Output the [X, Y] coordinate of the center of the cell containing the given text.  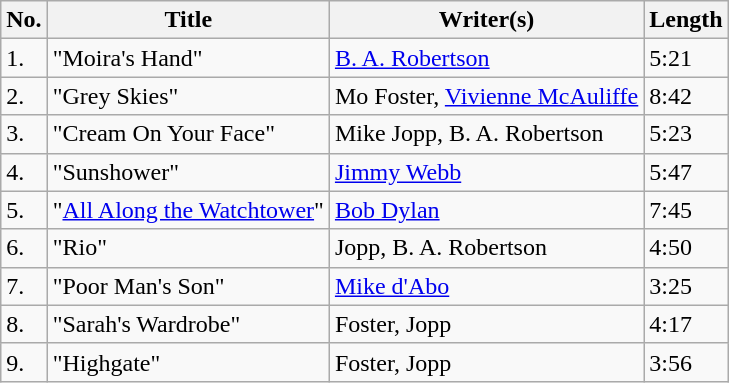
"Sarah's Wardrobe" [188, 324]
3:56 [686, 362]
5:47 [686, 172]
"Sunshower" [188, 172]
No. [24, 20]
1. [24, 58]
9. [24, 362]
Mike Jopp, B. A. Robertson [486, 134]
3. [24, 134]
Mike d'Abo [486, 286]
Length [686, 20]
"Grey Skies" [188, 96]
4:17 [686, 324]
"Highgate" [188, 362]
6. [24, 248]
7:45 [686, 210]
Bob Dylan [486, 210]
2. [24, 96]
Jopp, B. A. Robertson [486, 248]
7. [24, 286]
"Poor Man's Son" [188, 286]
Writer(s) [486, 20]
"Moira's Hand" [188, 58]
B. A. Robertson [486, 58]
Mo Foster, Vivienne McAuliffe [486, 96]
4:50 [686, 248]
Jimmy Webb [486, 172]
8:42 [686, 96]
4. [24, 172]
"All Along the Watchtower" [188, 210]
Title [188, 20]
5:21 [686, 58]
5. [24, 210]
5:23 [686, 134]
3:25 [686, 286]
"Rio" [188, 248]
"Cream On Your Face" [188, 134]
8. [24, 324]
